Pinpoint the cell where the given text exists, returning its [X, Y] midpoint coordinate. 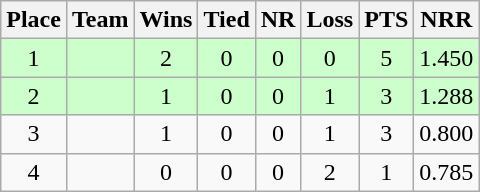
0.800 [446, 134]
NRR [446, 20]
1.288 [446, 96]
NR [278, 20]
1.450 [446, 58]
4 [34, 172]
0.785 [446, 172]
5 [386, 58]
Place [34, 20]
Wins [166, 20]
Team [100, 20]
PTS [386, 20]
Loss [330, 20]
Tied [226, 20]
